From the cell containing the given text, extract its center point as [X, Y] coordinate. 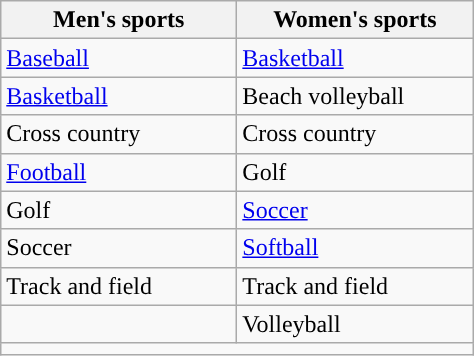
Beach volleyball [355, 96]
Men's sports [119, 20]
Baseball [119, 58]
Softball [355, 248]
Football [119, 172]
Women's sports [355, 20]
Volleyball [355, 324]
